Pinpoint the cell where the given text exists, returning its [x, y] midpoint coordinate. 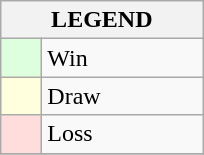
Loss [122, 134]
Draw [122, 96]
Win [122, 58]
LEGEND [102, 20]
